For the text-containing cell, return its midpoint in [X, Y] coordinate format. 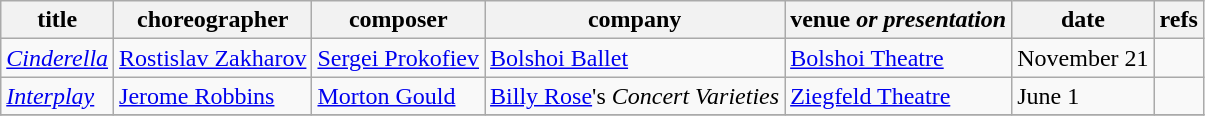
Sergei Prokofiev [398, 58]
title [58, 20]
Interplay [58, 96]
Jerome Robbins [213, 96]
date [1083, 20]
choreographer [213, 20]
June 1 [1083, 96]
composer [398, 20]
Billy Rose's Concert Varieties [635, 96]
Bolshoi Theatre [898, 58]
Cinderella [58, 58]
Ziegfeld Theatre [898, 96]
Morton Gould [398, 96]
Rostislav Zakharov [213, 58]
refs [1178, 20]
November 21 [1083, 58]
company [635, 20]
Bolshoi Ballet [635, 58]
venue or presentation [898, 20]
